Identify which cell holds the provided text, then report its [x, y] central coordinate. 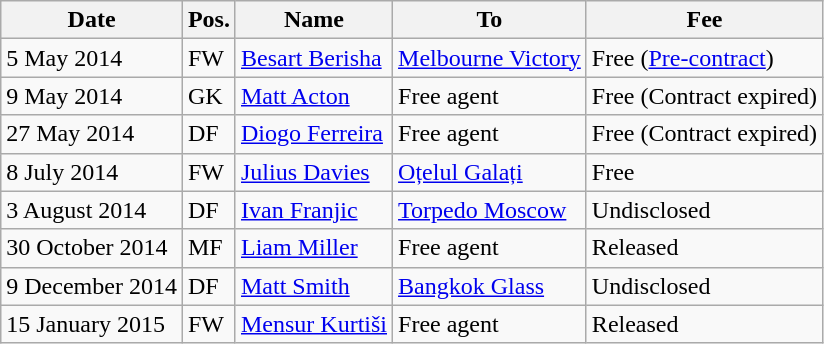
Free [704, 172]
15 January 2015 [92, 324]
3 August 2014 [92, 210]
Date [92, 20]
GK [208, 96]
9 December 2014 [92, 286]
Diogo Ferreira [314, 134]
MF [208, 248]
Matt Smith [314, 286]
Bangkok Glass [490, 286]
Matt Acton [314, 96]
9 May 2014 [92, 96]
Pos. [208, 20]
8 July 2014 [92, 172]
5 May 2014 [92, 58]
Fee [704, 20]
Melbourne Victory [490, 58]
To [490, 20]
Liam Miller [314, 248]
Name [314, 20]
Julius Davies [314, 172]
Oțelul Galați [490, 172]
Torpedo Moscow [490, 210]
Ivan Franjic [314, 210]
Besart Berisha [314, 58]
Free (Pre-contract) [704, 58]
27 May 2014 [92, 134]
30 October 2014 [92, 248]
Mensur Kurtiši [314, 324]
